Return the (x, y) coordinate for the center point of the cell that contains the specified text.  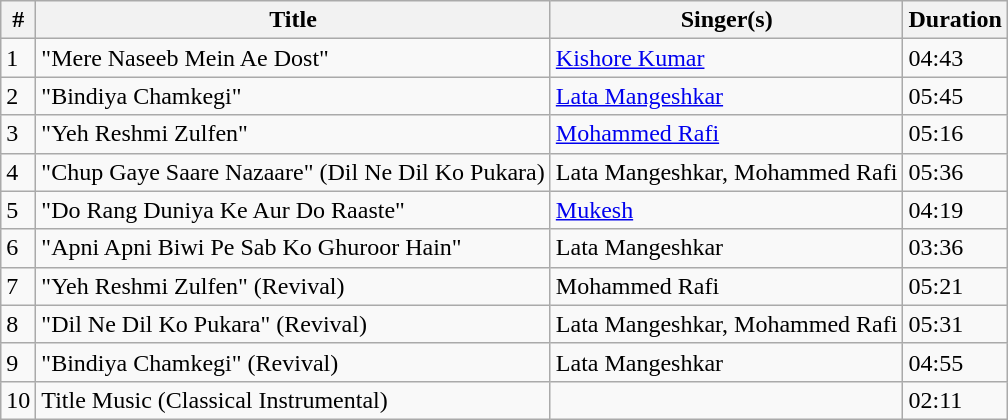
"Mere Naseeb Mein Ae Dost" (293, 58)
Mukesh (726, 210)
04:43 (955, 58)
04:55 (955, 362)
"Yeh Reshmi Zulfen" (293, 134)
3 (18, 134)
10 (18, 400)
6 (18, 248)
Title Music (Classical Instrumental) (293, 400)
"Dil Ne Dil Ko Pukara" (Revival) (293, 324)
"Yeh Reshmi Zulfen" (Revival) (293, 286)
2 (18, 96)
Singer(s) (726, 20)
"Do Rang Duniya Ke Aur Do Raaste" (293, 210)
# (18, 20)
"Bindiya Chamkegi" (293, 96)
03:36 (955, 248)
05:21 (955, 286)
"Chup Gaye Saare Nazaare" (Dil Ne Dil Ko Pukara) (293, 172)
02:11 (955, 400)
05:36 (955, 172)
1 (18, 58)
5 (18, 210)
05:16 (955, 134)
"Bindiya Chamkegi" (Revival) (293, 362)
04:19 (955, 210)
9 (18, 362)
Kishore Kumar (726, 58)
4 (18, 172)
8 (18, 324)
7 (18, 286)
Duration (955, 20)
Title (293, 20)
05:45 (955, 96)
"Apni Apni Biwi Pe Sab Ko Ghuroor Hain" (293, 248)
05:31 (955, 324)
